For the text-containing cell, return its midpoint in (X, Y) coordinate format. 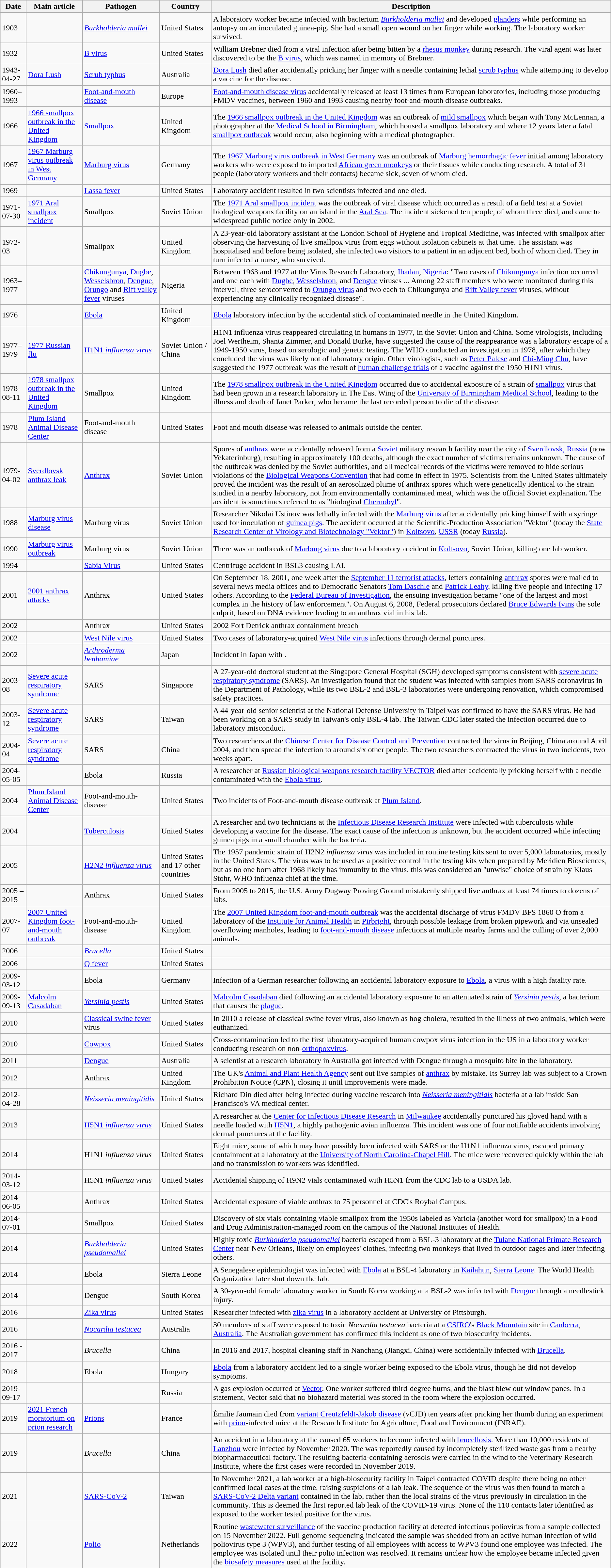
Sverdlovsk anthrax leak (54, 475)
1966 smallpox outbreak in the United Kingdom (54, 126)
Lassa fever (121, 190)
United States and 17 other countries (185, 865)
1967 (13, 165)
In 2016 and 2017, hospital cleaning staff in Nanchang (Jiangxi, China) were accidentally infected with Brucella. (411, 1350)
Pathogen (121, 7)
Marburg virus outbreak (54, 549)
Two incidents of Foot-and-mouth disease outbreak at Plum Island. (411, 800)
2021 French moratorium on prion research (54, 1418)
1977–1979 (13, 350)
Malcolm Casadaban (54, 1001)
1988 (13, 523)
Dora Lush (54, 74)
Burkholderia mallei (121, 28)
2007-07 (13, 926)
Ebola from a laboratory accident led to a single worker being exposed to the Ebola virus, though he did not develop symptoms. (411, 1372)
1960–1993 (13, 96)
2016 - 2017 (13, 1350)
2014-03-12 (13, 1180)
1943-04-27 (13, 74)
2018 (13, 1372)
2001 (13, 595)
2005 (13, 865)
1978-08-11 (13, 393)
1994 (13, 565)
Classical swine fever virus (121, 1023)
Two cases of laboratory-acquired West Nile virus infections through dermal punctures. (411, 638)
Centrifuge accident in BSL3 causing LAI. (411, 565)
2022 (13, 1544)
Foot and mouth disease was released to animals outside the center. (411, 428)
Chikungunya, Dugbe, Wesselsbron, Dengue, Orungo and Rift valley fever viruses (121, 285)
Marburg virus disease (54, 523)
Infection of a German researcher following an accidental laboratory exposure to Ebola, a virus with a high fatality rate. (411, 980)
Richard Din died after being infected during vaccine research into Neisseria meningitidis bacteria at a lab inside San Francisco's VA medical center. (411, 1099)
In 2010 a release of classical swine fever virus, also known as hog cholera, resulted in the illness of two animals, which were euthanized. (411, 1023)
2011 (13, 1061)
1972-03 (13, 246)
Japan (185, 655)
2007 United Kingdom foot-and-mouth outbreak (54, 926)
1978 smallpox outbreak in the United Kingdom (54, 393)
2003-08 (13, 685)
France (185, 1418)
Arthroderma benhamiae (121, 655)
Europe (185, 96)
1977 Russian flu (54, 350)
2004-04 (13, 749)
1979-04-02 (13, 475)
There was an outbreak of Marburg virus due to a laboratory accident in Koltsovo, Soviet Union, killing one lab worker. (411, 549)
Singapore (185, 685)
2014-06-05 (13, 1201)
From 2005 to 2015, the U.S. Army Dugway Proving Ground mistakenly shipped live anthrax at least 74 times to dozens of labs. (411, 896)
Zika virus (121, 1312)
B virus (121, 54)
Sabia Virus (121, 565)
West Nile virus (121, 638)
Main article (54, 7)
Malcolm Casadaban died following an accidental laboratory exposure to an attenuated strain of Yersinia pestis, a bacterium that causes the plague. (411, 1001)
2003-12 (13, 719)
1971 Aral smallpox incident (54, 212)
2014-07-01 (13, 1223)
Netherlands (185, 1544)
1963–1977 (13, 285)
Nigeria (185, 285)
1966 (13, 126)
Neisseria meningitidis (121, 1099)
A scientist at a research laboratory in Australia got infected with Dengue through a mosquito bite in the laboratory. (411, 1061)
2005 – 2015 (13, 896)
Scrub typhus (121, 74)
1967 Marburg virus outbreak in West Germany (54, 165)
1976 (13, 315)
Tuberculosis (121, 831)
SARS-CoV-2 (121, 1496)
1903 (13, 28)
1990 (13, 549)
2004-05-05 (13, 775)
2002 Fort Detrick anthrax containment breach (411, 625)
H2N2 influenza virus (121, 865)
2021 (13, 1496)
1932 (13, 54)
Prions (121, 1418)
1978 (13, 428)
2001 anthrax attacks (54, 595)
Ebola laboratory infection by the accidental stick of contaminated needle in the United Kingdom. (411, 315)
Soviet Union / China (185, 350)
2009-03-12 (13, 980)
Q fever (121, 963)
Description (411, 7)
Accidental shipping of H9N2 vials contaminated with H5N1 from the CDC lab to a USDA lab. (411, 1180)
2012 (13, 1078)
Laboratory accident resulted in two scientists infected and one died. (411, 190)
Burkholderia pseudomallei (121, 1249)
A 30-year-old female laboratory worker in South Korea working at a BSL-2 was infected with Dengue through a needlestick injury. (411, 1295)
Date (13, 7)
Hungary (185, 1372)
2013 (13, 1124)
2019-09-17 (13, 1393)
Nocardia testacea (121, 1329)
Yersinia pestis (121, 1001)
Researcher infected with zika virus in a laboratory accident at University of Pittsburgh. (411, 1312)
Cowpox (121, 1044)
1971-07-30 (13, 212)
2009-09-13 (13, 1001)
Incident in Japan with . (411, 655)
Country (185, 7)
1969 (13, 190)
2012-04-28 (13, 1099)
Polio (121, 1544)
Sierra Leone (185, 1274)
Accidental exposure of viable anthrax to 75 personnel at CDC's Roybal Campus. (411, 1201)
South Korea (185, 1295)
